Find where the given text appears and provide that cell's center as [X, Y] coordinate. 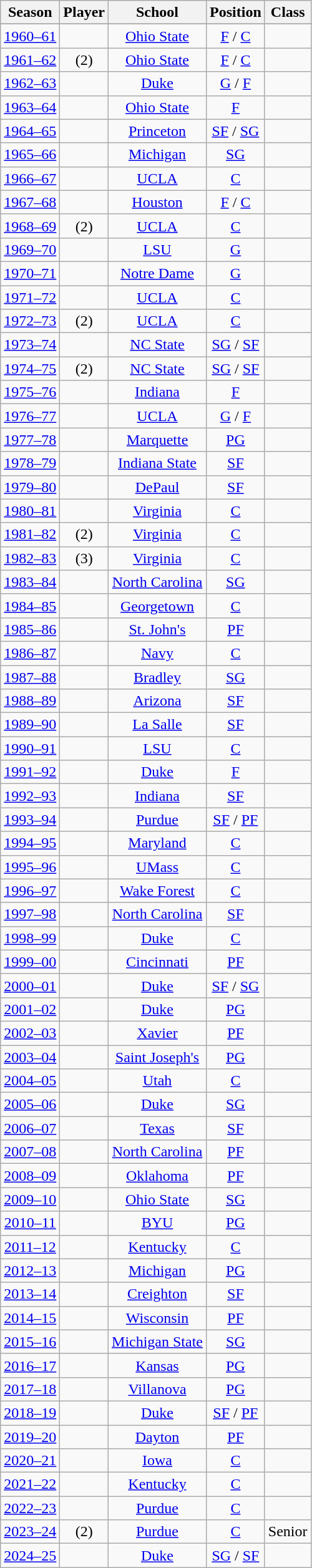
Cincinnati [157, 962]
1963–64 [30, 107]
1977–78 [30, 440]
1997–98 [30, 914]
1980–81 [30, 511]
2016–17 [30, 1365]
2023–24 [30, 1532]
Bradley [157, 677]
1964–65 [30, 131]
Notre Dame [157, 273]
1975–76 [30, 392]
1982–83 [30, 558]
1960–61 [30, 36]
Indiana State [157, 463]
Xavier [157, 1033]
Georgetown [157, 606]
1987–88 [30, 677]
1986–87 [30, 653]
Wake Forest [157, 891]
1978–79 [30, 463]
2017–18 [30, 1389]
Creighton [157, 1294]
1998–99 [30, 938]
2005–06 [30, 1105]
Utah [157, 1081]
La Salle [157, 725]
2008–09 [30, 1176]
2010–11 [30, 1223]
2013–14 [30, 1294]
2022–23 [30, 1508]
Wisconsin [157, 1318]
Texas [157, 1128]
2021–22 [30, 1484]
2015–16 [30, 1342]
2002–03 [30, 1033]
1990–91 [30, 748]
Player [84, 12]
1971–72 [30, 298]
(3) [84, 558]
Houston [157, 202]
2012–13 [30, 1270]
1972–73 [30, 321]
Senior [288, 1532]
1967–68 [30, 202]
2020–21 [30, 1461]
Kansas [157, 1365]
2004–05 [30, 1081]
School [157, 12]
1968–69 [30, 226]
1991–92 [30, 772]
Maryland [157, 843]
1970–71 [30, 273]
1994–95 [30, 843]
BYU [157, 1223]
1989–90 [30, 725]
Michigan State [157, 1342]
DePaul [157, 487]
2009–10 [30, 1199]
2014–15 [30, 1318]
2006–07 [30, 1128]
1996–97 [30, 891]
Oklahoma [157, 1176]
1974–75 [30, 369]
2003–04 [30, 1057]
1992–93 [30, 796]
Navy [157, 653]
Iowa [157, 1461]
2018–19 [30, 1413]
Position [236, 12]
1985–86 [30, 629]
1999–00 [30, 962]
2000–01 [30, 985]
Class [288, 12]
2001–02 [30, 1009]
Princeton [157, 131]
1973–74 [30, 345]
1995–96 [30, 867]
1983–84 [30, 582]
1976–77 [30, 416]
St. John's [157, 629]
2011–12 [30, 1247]
1961–62 [30, 60]
1962–63 [30, 84]
1993–94 [30, 820]
1965–66 [30, 155]
1981–82 [30, 535]
1979–80 [30, 487]
2024–25 [30, 1556]
UMass [157, 867]
Dayton [157, 1436]
Villanova [157, 1389]
2019–20 [30, 1436]
1984–85 [30, 606]
1988–89 [30, 701]
Saint Joseph's [157, 1057]
1966–67 [30, 178]
1969–70 [30, 249]
Season [30, 12]
Arizona [157, 701]
2007–08 [30, 1152]
Marquette [157, 440]
